Locate the cell with the specified text and output its [x, y] center coordinate. 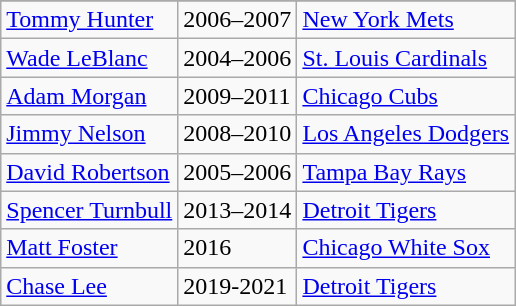
Adam Morgan [90, 96]
2009–2011 [238, 96]
New York Mets [406, 20]
Chicago Cubs [406, 96]
Tommy Hunter [90, 20]
Chase Lee [90, 286]
Los Angeles Dodgers [406, 134]
2013–2014 [238, 210]
Tampa Bay Rays [406, 172]
2019-2021 [238, 286]
Wade LeBlanc [90, 58]
St. Louis Cardinals [406, 58]
Jimmy Nelson [90, 134]
Spencer Turnbull [90, 210]
David Robertson [90, 172]
2008–2010 [238, 134]
2016 [238, 248]
2006–2007 [238, 20]
2005–2006 [238, 172]
Matt Foster [90, 248]
Chicago White Sox [406, 248]
2004–2006 [238, 58]
